Return [x, y] of the center of cell containing provided text 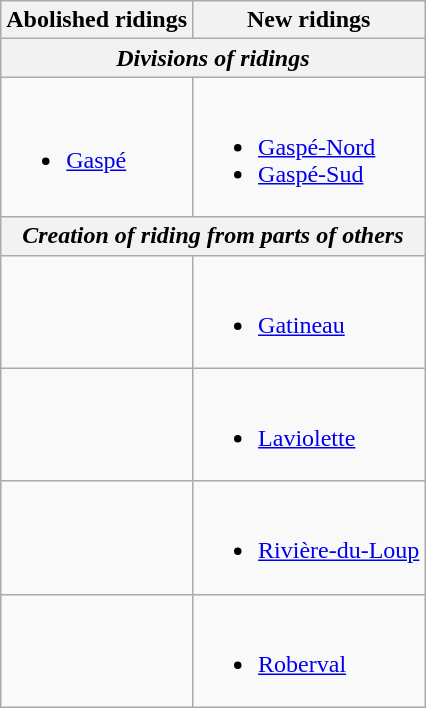
Abolished ridings [97, 20]
Creation of riding from parts of others [213, 236]
Laviolette [309, 424]
Gaspé-NordGaspé-Sud [309, 147]
Gaspé [97, 147]
Divisions of ridings [213, 58]
Rivière-du-Loup [309, 538]
Roberval [309, 650]
New ridings [309, 20]
Gatineau [309, 312]
